Return the (x, y) coordinate for the center point of the cell that contains the specified text.  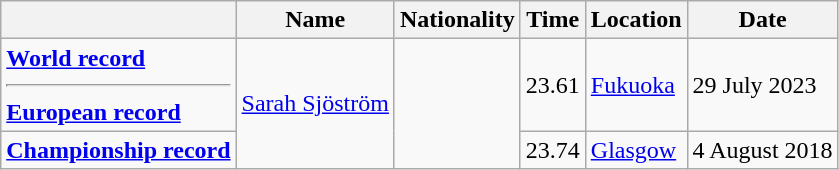
4 August 2018 (762, 150)
23.74 (552, 150)
23.61 (552, 85)
Location (636, 20)
Nationality (457, 20)
Glasgow (636, 150)
World recordEuropean record (118, 85)
29 July 2023 (762, 85)
Time (552, 20)
Fukuoka (636, 85)
Name (315, 20)
Championship record (118, 150)
Date (762, 20)
Sarah Sjöström (315, 104)
